Pinpoint the cell where the given text exists, returning its [X, Y] midpoint coordinate. 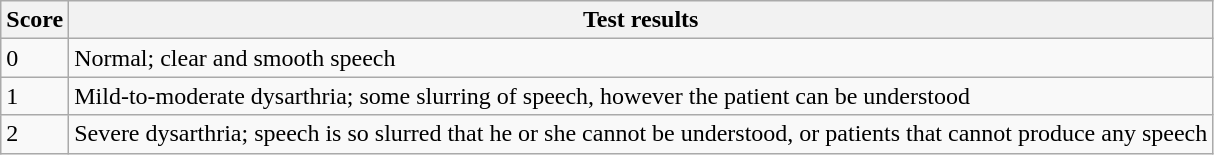
Normal; clear and smooth speech [641, 58]
2 [35, 134]
0 [35, 58]
Severe dysarthria; speech is so slurred that he or she cannot be understood, or patients that cannot produce any speech [641, 134]
Test results [641, 20]
1 [35, 96]
Mild-to-moderate dysarthria; some slurring of speech, however the patient can be understood [641, 96]
Score [35, 20]
